Output the (X, Y) coordinate of the center of the cell containing the given text.  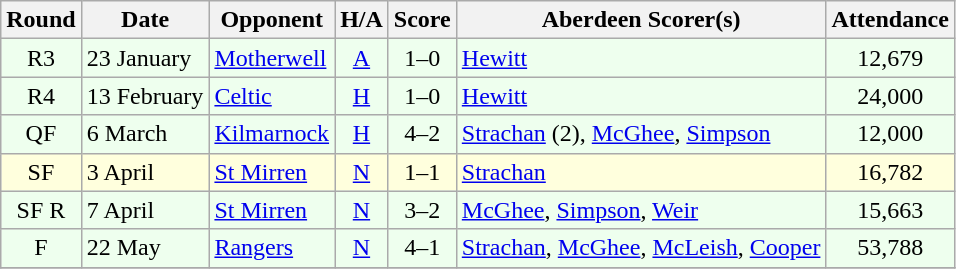
1–1 (422, 172)
24,000 (890, 96)
23 January (145, 58)
53,788 (890, 248)
QF (41, 134)
6 March (145, 134)
Attendance (890, 20)
Opponent (272, 20)
16,782 (890, 172)
4–1 (422, 248)
R4 (41, 96)
7 April (145, 210)
15,663 (890, 210)
SF (41, 172)
Date (145, 20)
3–2 (422, 210)
Strachan (641, 172)
F (41, 248)
A (362, 58)
12,000 (890, 134)
Strachan (2), McGhee, Simpson (641, 134)
H/A (362, 20)
SF R (41, 210)
22 May (145, 248)
R3 (41, 58)
Motherwell (272, 58)
Rangers (272, 248)
Strachan, McGhee, McLeish, Cooper (641, 248)
12,679 (890, 58)
3 April (145, 172)
Celtic (272, 96)
Aberdeen Scorer(s) (641, 20)
Kilmarnock (272, 134)
4–2 (422, 134)
McGhee, Simpson, Weir (641, 210)
13 February (145, 96)
Score (422, 20)
Round (41, 20)
